Output the (x, y) coordinate of the center of the cell containing the given text.  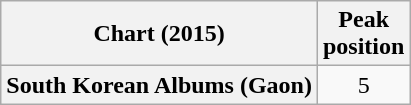
Peakposition (363, 34)
5 (363, 85)
South Korean Albums (Gaon) (160, 85)
Chart (2015) (160, 34)
